Return the [X, Y] coordinate for the center point of the cell that contains the specified text.  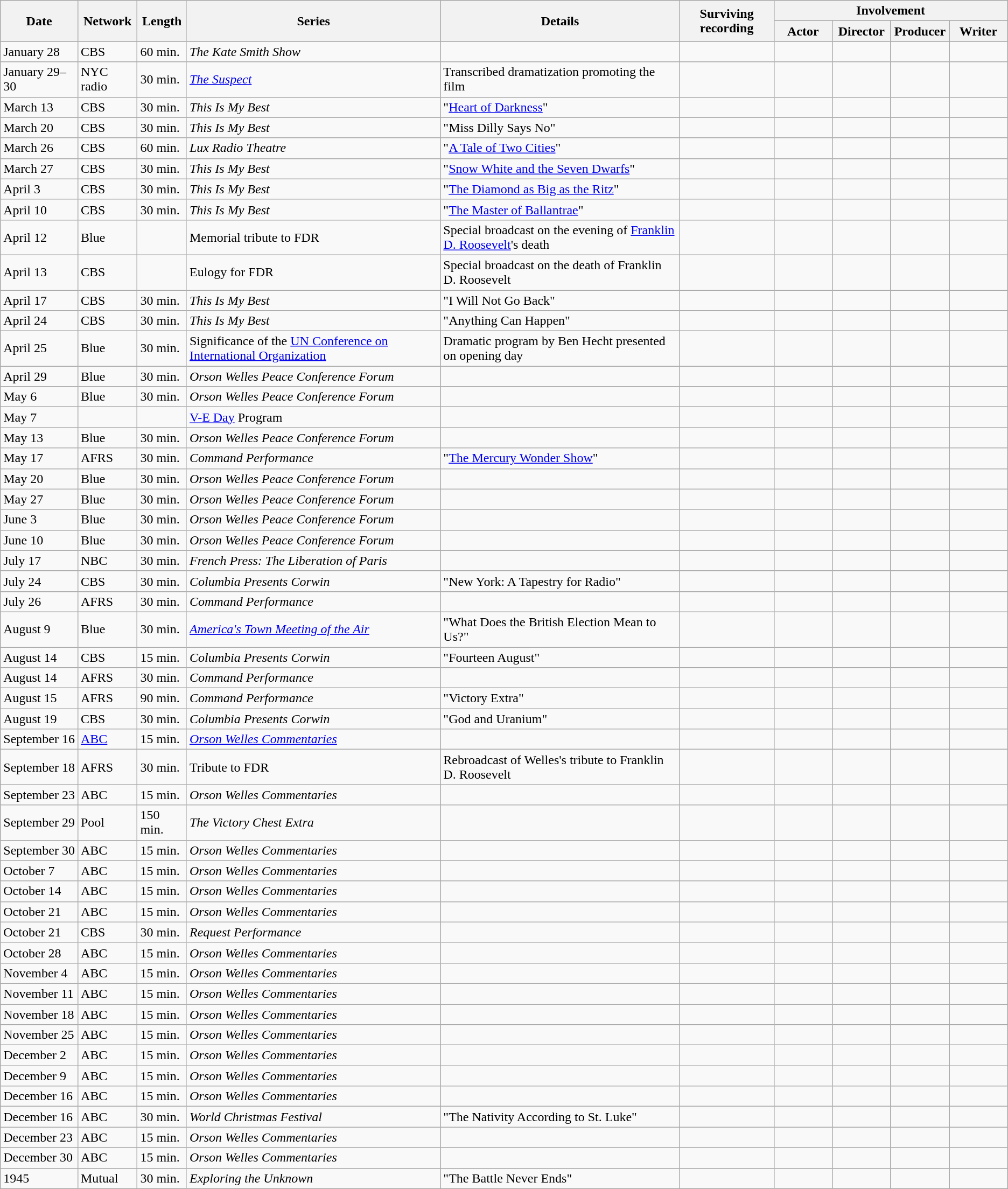
NYC radio [107, 80]
January 29–30 [39, 80]
June 10 [39, 540]
September 29 [39, 823]
"Victory Extra" [560, 698]
Director [862, 31]
May 13 [39, 438]
Details [560, 21]
November 11 [39, 994]
April 29 [39, 376]
August 19 [39, 719]
Special broadcast on the death of Franklin D. Roosevelt [560, 272]
Mutual [107, 1178]
November 4 [39, 973]
"Heart of Darkness" [560, 107]
Pool [107, 823]
Lux Radio Theatre [313, 148]
April 13 [39, 272]
January 28 [39, 52]
September 16 [39, 739]
"The Nativity According to St. Luke" [560, 1117]
"New York: A Tapestry for Radio" [560, 581]
November 18 [39, 1014]
World Christmas Festival [313, 1117]
Surviving recording [727, 21]
August 15 [39, 698]
April 10 [39, 209]
Exploring the Unknown [313, 1178]
"The Battle Never Ends" [560, 1178]
"Anything Can Happen" [560, 321]
Writer [979, 31]
May 20 [39, 479]
April 24 [39, 321]
NBC [107, 561]
"I Will Not Go Back" [560, 300]
December 30 [39, 1158]
May 17 [39, 458]
"The Master of Ballantrae" [560, 209]
September 30 [39, 850]
Length [162, 21]
The Victory Chest Extra [313, 823]
April 17 [39, 300]
Transcribed dramatization promoting the film [560, 80]
"The Mercury Wonder Show" [560, 458]
Dramatic program by Ben Hecht presented on opening day [560, 349]
May 27 [39, 499]
Series [313, 21]
Actor [803, 31]
Tribute to FDR [313, 767]
Involvement [891, 11]
July 24 [39, 581]
America's Town Meeting of the Air [313, 629]
December 2 [39, 1055]
"The Diamond as Big as the Ritz" [560, 189]
September 18 [39, 767]
April 25 [39, 349]
V-E Day Program [313, 417]
October 28 [39, 953]
French Press: The Liberation of Paris [313, 561]
March 20 [39, 128]
Date [39, 21]
1945 [39, 1178]
December 9 [39, 1076]
March 26 [39, 148]
Memorial tribute to FDR [313, 237]
The Kate Smith Show [313, 52]
90 min. [162, 698]
September 23 [39, 795]
April 3 [39, 189]
October 7 [39, 871]
"Snow White and the Seven Dwarfs" [560, 169]
Producer [920, 31]
"Miss Dilly Says No" [560, 128]
Request Performance [313, 932]
Eulogy for FDR [313, 272]
"God and Uranium" [560, 719]
May 7 [39, 417]
Special broadcast on the evening of Franklin D. Roosevelt's death [560, 237]
July 17 [39, 561]
150 min. [162, 823]
Significance of the UN Conference on International Organization [313, 349]
"What Does the British Election Mean to Us?" [560, 629]
November 25 [39, 1035]
August 9 [39, 629]
Rebroadcast of Welles's tribute to Franklin D. Roosevelt [560, 767]
June 3 [39, 520]
October 14 [39, 891]
July 26 [39, 602]
May 6 [39, 397]
March 27 [39, 169]
"Fourteen August" [560, 658]
April 12 [39, 237]
March 13 [39, 107]
The Suspect [313, 80]
Network [107, 21]
December 23 [39, 1137]
"A Tale of Two Cities" [560, 148]
